Extract the [x, y] coordinate from the center of the cell holding the provided text.  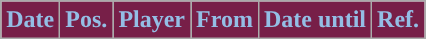
Pos. [86, 20]
Ref. [398, 20]
From [225, 20]
Date until [314, 20]
Date [30, 20]
Player [152, 20]
